Search for the cell housing the specified text and yield its (x, y) center coordinate. 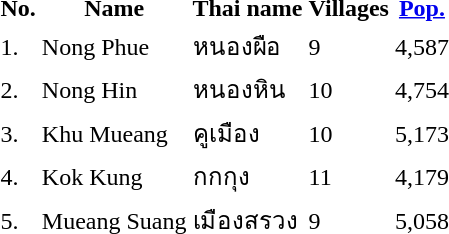
Nong Phue (114, 46)
11 (348, 176)
หนองผือ (248, 46)
Khu Mueang (114, 133)
9 (348, 46)
กกกุง (248, 176)
คูเมือง (248, 133)
หนองหิน (248, 90)
Nong Hin (114, 90)
Kok Kung (114, 176)
